Provide the [X, Y] coordinate of the cell's center where the given text is located.  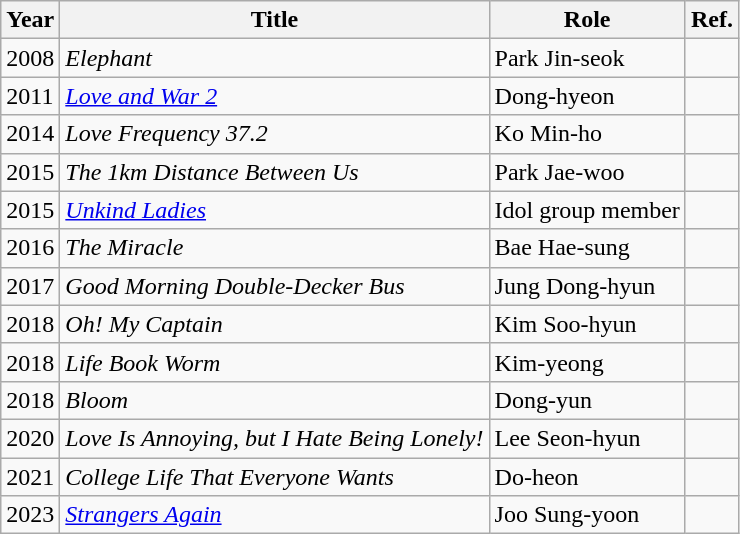
2008 [30, 58]
Love and War 2 [274, 96]
Title [274, 20]
Good Morning Double-Decker Bus [274, 286]
Kim Soo-hyun [587, 324]
2021 [30, 477]
Do-heon [587, 477]
Bloom [274, 400]
Ko Min-ho [587, 134]
2023 [30, 515]
Love Is Annoying, but I Hate Being Lonely! [274, 438]
Ref. [712, 20]
Year [30, 20]
2014 [30, 134]
Bae Hae-sung [587, 248]
Dong-hyeon [587, 96]
2016 [30, 248]
College Life That Everyone Wants [274, 477]
Unkind Ladies [274, 210]
Dong-yun [587, 400]
Love Frequency 37.2 [274, 134]
Lee Seon-hyun [587, 438]
2011 [30, 96]
Strangers Again [274, 515]
Oh! My Captain [274, 324]
Role [587, 20]
Kim-yeong [587, 362]
Joo Sung-yoon [587, 515]
Jung Dong-hyun [587, 286]
Park Jin-seok [587, 58]
Elephant [274, 58]
2017 [30, 286]
The Miracle [274, 248]
Life Book Worm [274, 362]
2020 [30, 438]
Park Jae-woo [587, 172]
Idol group member [587, 210]
The 1km Distance Between Us [274, 172]
